Output the [x, y] coordinate of the center of the cell containing the given text.  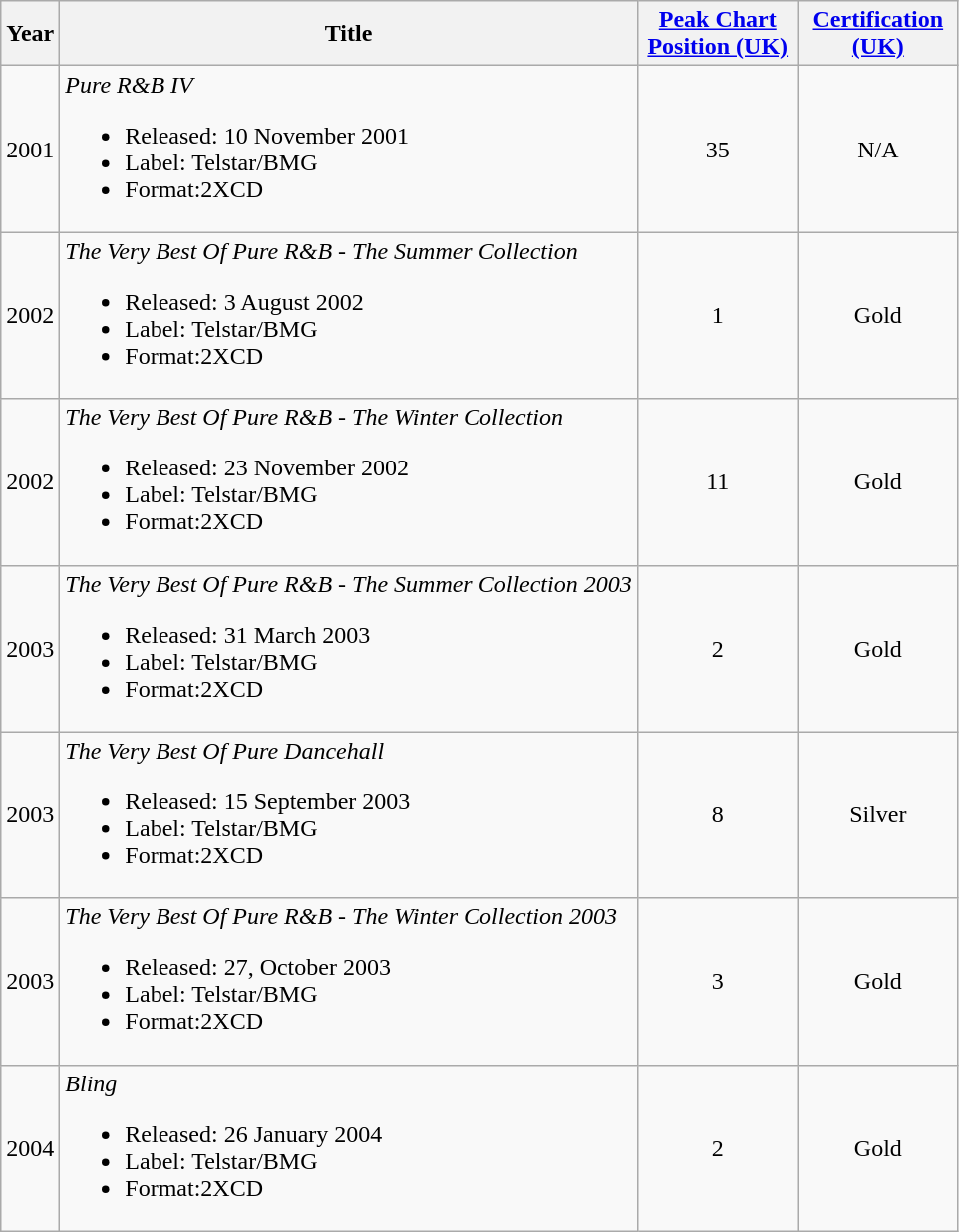
11 [718, 482]
Silver [877, 815]
N/A [877, 150]
Pure R&B IVReleased: 10 November 2001Label: Telstar/BMGFormat:2XCD [349, 150]
Peak Chart Position (UK) [718, 34]
The Very Best Of Pure R&B - The Winter Collection 2003Released: 27, October 2003Label: Telstar/BMGFormat:2XCD [349, 981]
35 [718, 150]
2001 [30, 150]
The Very Best Of Pure R&B - The Summer CollectionReleased: 3 August 2002Label: Telstar/BMGFormat:2XCD [349, 315]
Title [349, 34]
Certification (UK) [877, 34]
The Very Best Of Pure R&B - The Summer Collection 2003Released: 31 March 2003Label: Telstar/BMGFormat:2XCD [349, 648]
1 [718, 315]
3 [718, 981]
2004 [30, 1148]
BlingReleased: 26 January 2004Label: Telstar/BMGFormat:2XCD [349, 1148]
The Very Best Of Pure R&B - The Winter CollectionReleased: 23 November 2002Label: Telstar/BMGFormat:2XCD [349, 482]
Year [30, 34]
The Very Best Of Pure DancehallReleased: 15 September 2003Label: Telstar/BMGFormat:2XCD [349, 815]
8 [718, 815]
